Find where the given text appears and provide that cell's center as [x, y] coordinate. 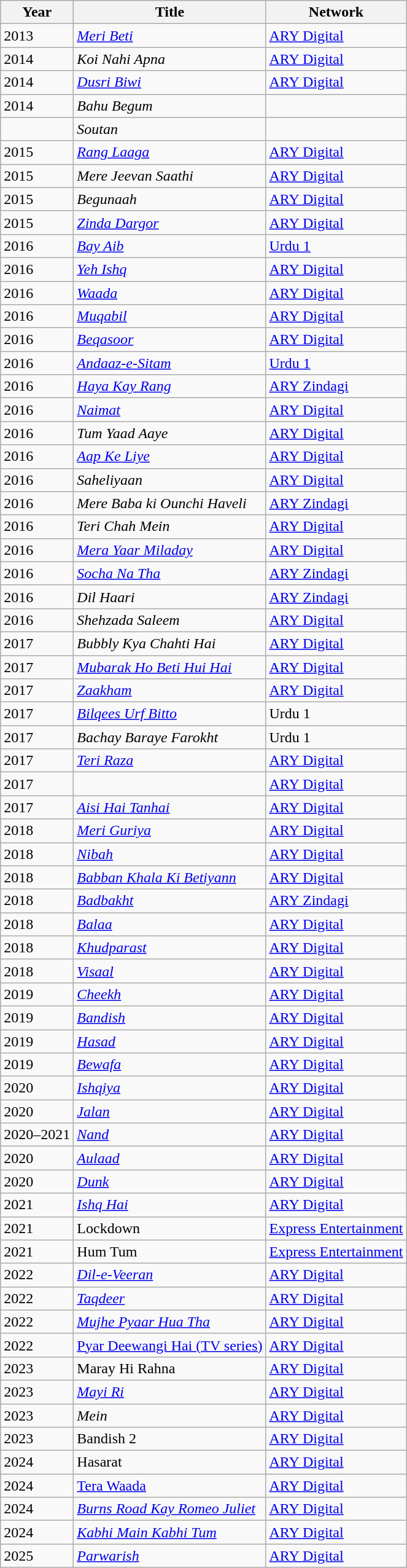
Teri Chah Mein [169, 527]
Bandish 2 [169, 1439]
Jalan [169, 1111]
Waada [169, 293]
Bandish [169, 1017]
Kabhi Main Kabhi Tum [169, 1532]
Nand [169, 1135]
Shehzada Saleem [169, 620]
Begunaah [169, 199]
Meri Guriya [169, 831]
Network [336, 12]
Rang Laaga [169, 152]
Cheekh [169, 994]
Mein [169, 1415]
Mujhe Pyaar Hua Tha [169, 1322]
Bubbly Kya Chahti Hai [169, 643]
Beqasoor [169, 340]
Badbakht [169, 901]
Pyar Deewangi Hai (TV series) [169, 1345]
Bewafa [169, 1065]
Socha Na Tha [169, 573]
Mayi Ri [169, 1392]
Tum Yaad Aaye [169, 433]
2025 [37, 1556]
Zaakham [169, 691]
Mubarak Ho Beti Hui Hai [169, 667]
Soutan [169, 129]
Dil Haari [169, 597]
Koi Nahi Apna [169, 59]
Naimat [169, 410]
Visaal [169, 971]
Title [169, 12]
Ishqiya [169, 1088]
Bay Aib [169, 246]
Teri Raza [169, 761]
Tera Waada [169, 1486]
Maray Hi Rahna [169, 1368]
Babban Khala Ki Betiyann [169, 877]
Hasarat [169, 1462]
Muqabil [169, 316]
Hasad [169, 1041]
Ishq Hai [169, 1205]
Parwarish [169, 1556]
Aisi Hai Tanhai [169, 807]
Burns Road Kay Romeo Juliet [169, 1509]
Bahu Begum [169, 106]
Dunk [169, 1182]
Haya Kay Rang [169, 386]
Bachay Baraye Farokht [169, 737]
Balaa [169, 924]
Saheliyaan [169, 480]
Bilqees Urf Bitto [169, 714]
Taqdeer [169, 1298]
Andaaz-e-Sitam [169, 363]
Aap Ke Liye [169, 457]
Lockdown [169, 1228]
Hum Tum [169, 1252]
Year [37, 12]
Dusri Biwi [169, 82]
2020–2021 [37, 1135]
Aulaad [169, 1158]
Khudparast [169, 947]
Meri Beti [169, 36]
Mere Jeevan Saathi [169, 176]
Nibah [169, 854]
2013 [37, 36]
Yeh Ishq [169, 269]
Dil-e-Veeran [169, 1275]
Mere Baba ki Ounchi Haveli [169, 503]
Mera Yaar Miladay [169, 550]
Zinda Dargor [169, 222]
